Determine the (X, Y) coordinate at the center of the cell enclosing the given text.  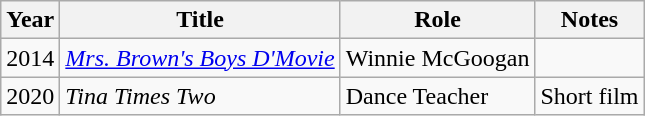
Year (30, 20)
2020 (30, 96)
Notes (590, 20)
Role (438, 20)
2014 (30, 58)
Tina Times Two (200, 96)
Short film (590, 96)
Title (200, 20)
Winnie McGoogan (438, 58)
Mrs. Brown's Boys D'Movie (200, 58)
Dance Teacher (438, 96)
